Locate the cell with the specified text and output its [x, y] center coordinate. 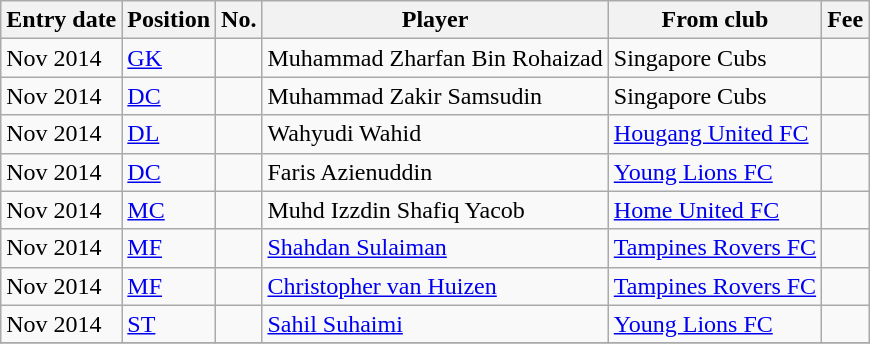
ST [169, 324]
Home United FC [714, 210]
Player [435, 20]
Muhammad Zharfan Bin Rohaizad [435, 58]
From club [714, 20]
Fee [846, 20]
Muhd Izzdin Shafiq Yacob [435, 210]
GK [169, 58]
Shahdan Sulaiman [435, 248]
Faris Azienuddin [435, 172]
No. [239, 20]
Entry date [62, 20]
Sahil Suhaimi [435, 324]
MC [169, 210]
Muhammad Zakir Samsudin [435, 96]
Christopher van Huizen [435, 286]
Position [169, 20]
Hougang United FC [714, 134]
DL [169, 134]
Wahyudi Wahid [435, 134]
